Determine the [x, y] coordinate at the center of the cell enclosing the given text.  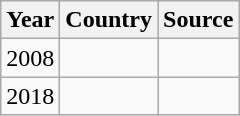
Source [198, 20]
2008 [30, 58]
2018 [30, 96]
Year [30, 20]
Country [109, 20]
